Provide the (x, y) coordinate of the cell's center where the given text is located.  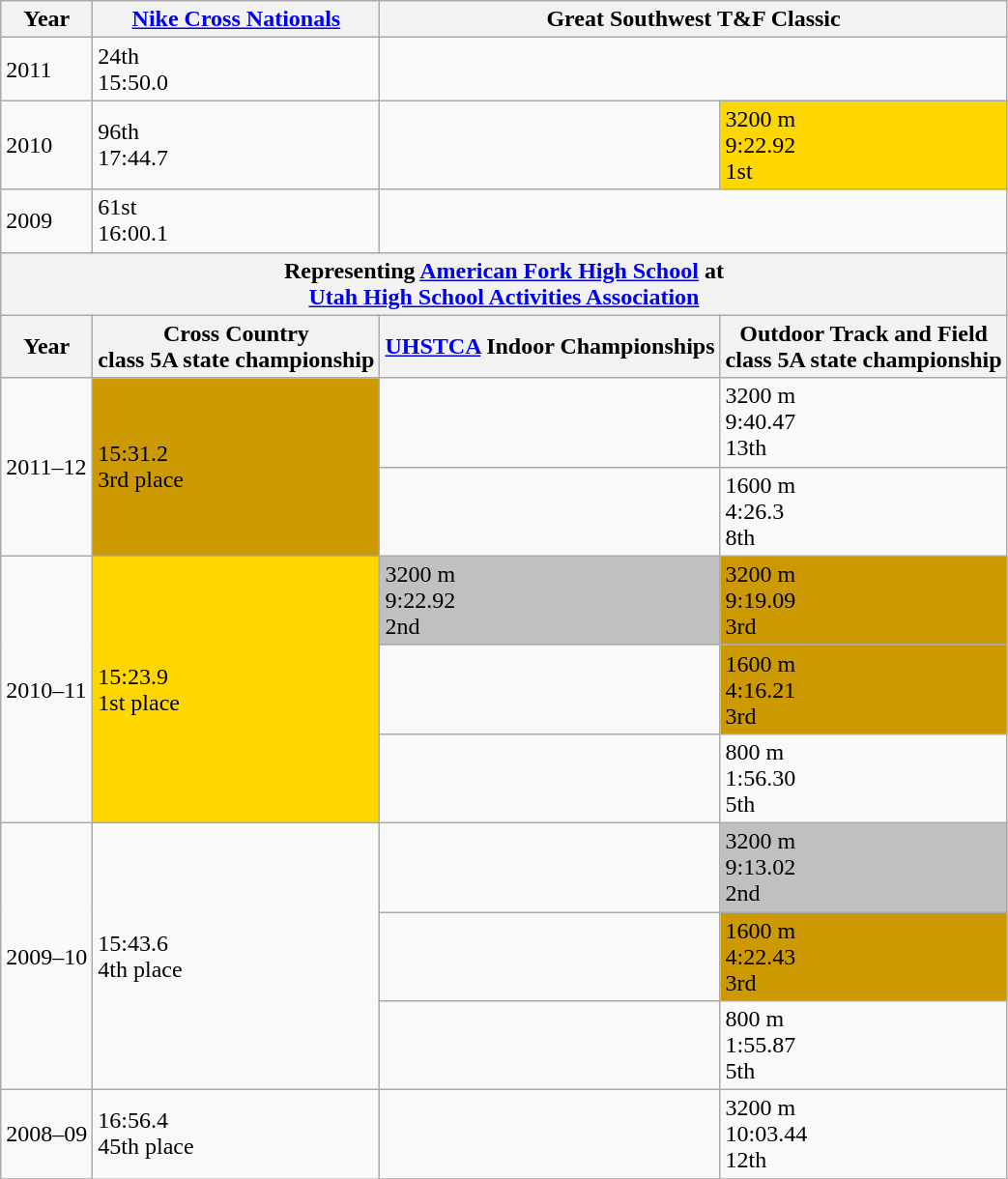
800 m1:55.875th (864, 1046)
1600 m4:26.38th (864, 511)
2011–12 (46, 467)
3200 m9:13.022nd (864, 867)
Representing American Fork High School atUtah High School Activities Association (504, 284)
Great Southwest T&F Classic (694, 19)
24th15:50.0 (236, 70)
Outdoor Track and Fieldclass 5A state championship (864, 346)
3200 m9:22.921st (864, 145)
3200 m9:22.922nd (550, 600)
15:31.23rd place (236, 467)
15:43.64th place (236, 956)
UHSTCA Indoor Championships (550, 346)
3200 m9:19.093rd (864, 600)
96th17:44.7 (236, 145)
15:23.91st place (236, 689)
2009–10 (46, 956)
2010–11 (46, 689)
Cross Countryclass 5A state championship (236, 346)
16:56.445th place (236, 1135)
1600 m4:16.213rd (864, 689)
2010 (46, 145)
1600 m4:22.433rd (864, 957)
2008–09 (46, 1135)
800 m1:56.305th (864, 778)
2011 (46, 70)
3200 m9:40.4713th (864, 422)
2009 (46, 220)
Nike Cross Nationals (236, 19)
61st16:00.1 (236, 220)
3200 m10:03.4412th (864, 1135)
